Locate the cell with the specified text and output its [x, y] center coordinate. 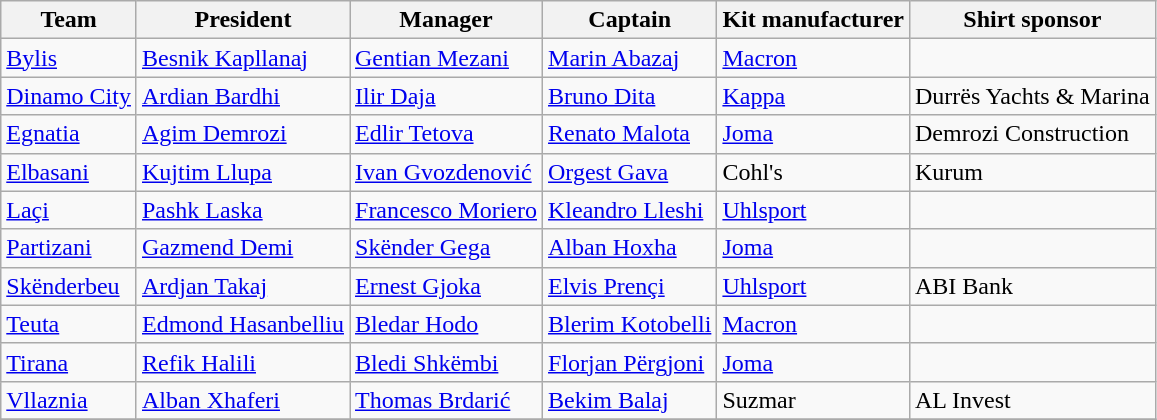
AL Invest [1032, 400]
Shirt sponsor [1032, 20]
Bledar Hodo [446, 324]
Teuta [69, 324]
Egnatia [69, 134]
Edmond Hasanbelliu [242, 324]
Orgest Gava [630, 172]
Elvis Prençi [630, 286]
Ardian Bardhi [242, 96]
Francesco Moriero [446, 210]
Gentian Mezani [446, 58]
Renato Malota [630, 134]
Skënderbeu [69, 286]
Tirana [69, 362]
Ivan Gvozdenović [446, 172]
Bledi Shkëmbi [446, 362]
Elbasani [69, 172]
Manager [446, 20]
Alban Xhaferi [242, 400]
Cohl's [814, 172]
Ernest Gjoka [446, 286]
Skënder Gega [446, 248]
Marin Abazaj [630, 58]
Refik Halili [242, 362]
Kujtim Llupa [242, 172]
ABI Bank [1032, 286]
Bruno Dita [630, 96]
Besnik Kapllanaj [242, 58]
Team [69, 20]
Ilir Daja [446, 96]
Captain [630, 20]
Kappa [814, 96]
President [242, 20]
Agim Demrozi [242, 134]
Laçi [69, 210]
Kurum [1032, 172]
Pashk Laska [242, 210]
Dinamo City [69, 96]
Kit manufacturer [814, 20]
Bylis [69, 58]
Ardjan Takaj [242, 286]
Thomas Brdarić [446, 400]
Gazmend Demi [242, 248]
Alban Hoxha [630, 248]
Vllaznia [69, 400]
Florjan Përgjoni [630, 362]
Blerim Kotobelli [630, 324]
Suzmar [814, 400]
Partizani [69, 248]
Bekim Balaj [630, 400]
Durrës Yachts & Marina [1032, 96]
Edlir Tetova [446, 134]
Kleandro Lleshi [630, 210]
Demrozi Construction [1032, 134]
